Search for the cell housing the specified text and yield its [x, y] center coordinate. 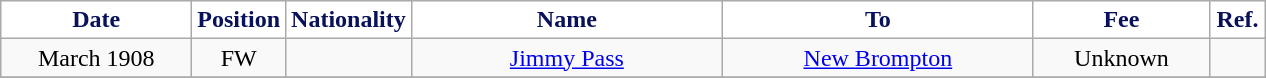
Position [239, 20]
Jimmy Pass [566, 58]
Date [96, 20]
Ref. [1237, 20]
To [878, 20]
New Brompton [878, 58]
FW [239, 58]
March 1908 [96, 58]
Fee [1121, 20]
Unknown [1121, 58]
Name [566, 20]
Nationality [349, 20]
